For the text-containing cell, return its midpoint in [x, y] coordinate format. 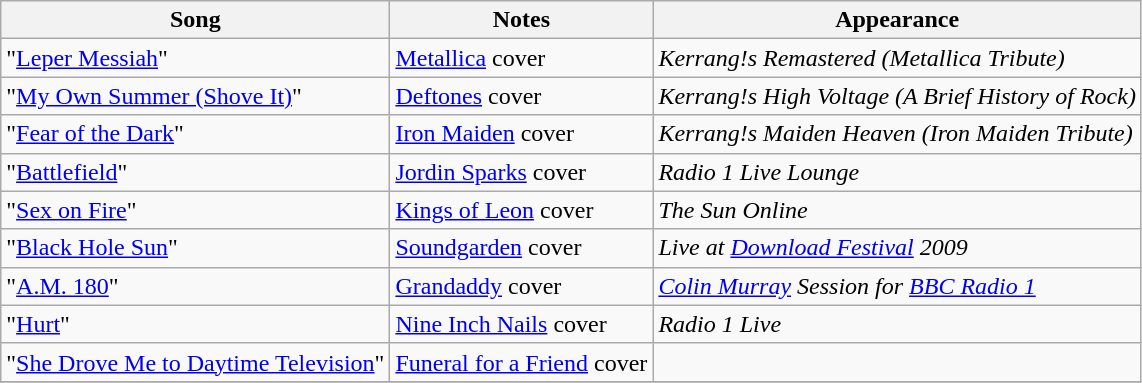
Radio 1 Live [898, 324]
"Sex on Fire" [196, 210]
"Black Hole Sun" [196, 248]
Kerrang!s Maiden Heaven (Iron Maiden Tribute) [898, 134]
Nine Inch Nails cover [522, 324]
Colin Murray Session for BBC Radio 1 [898, 286]
Funeral for a Friend cover [522, 362]
"A.M. 180" [196, 286]
Appearance [898, 20]
Kings of Leon cover [522, 210]
Jordin Sparks cover [522, 172]
"Fear of the Dark" [196, 134]
Metallica cover [522, 58]
"She Drove Me to Daytime Television" [196, 362]
Song [196, 20]
Radio 1 Live Lounge [898, 172]
Grandaddy cover [522, 286]
"Battlefield" [196, 172]
Notes [522, 20]
Kerrang!s High Voltage (A Brief History of Rock) [898, 96]
Soundgarden cover [522, 248]
"My Own Summer (Shove It)" [196, 96]
Live at Download Festival 2009 [898, 248]
"Hurt" [196, 324]
"Leper Messiah" [196, 58]
Iron Maiden cover [522, 134]
Kerrang!s Remastered (Metallica Tribute) [898, 58]
The Sun Online [898, 210]
Deftones cover [522, 96]
